Return (X, Y) of the center of cell containing provided text 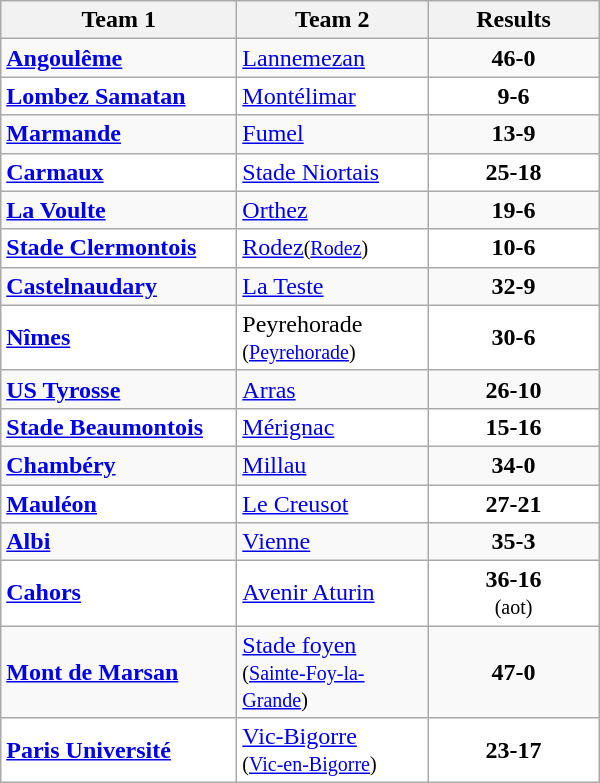
34-0 (514, 465)
13-9 (514, 134)
Avenir Aturin (332, 594)
9-6 (514, 96)
Montélimar (332, 96)
Marmande (119, 134)
Arras (332, 389)
Lombez Samatan (119, 96)
35-3 (514, 542)
Nîmes (119, 338)
Castelnaudary (119, 286)
Stade Clermontois (119, 248)
25-18 (514, 172)
23-17 (514, 750)
Mont de Marsan (119, 672)
La Teste (332, 286)
19-6 (514, 210)
Team 1 (119, 20)
Fumel (332, 134)
47-0 (514, 672)
32-9 (514, 286)
Orthez (332, 210)
Angoulême (119, 58)
Paris Université (119, 750)
Vienne (332, 542)
Mérignac (332, 427)
27-21 (514, 503)
Chambéry (119, 465)
Vic-Bigorre (Vic-en-Bigorre) (332, 750)
Le Creusot (332, 503)
La Voulte (119, 210)
Peyrehorade (Peyrehorade) (332, 338)
15-16 (514, 427)
Carmaux (119, 172)
26-10 (514, 389)
Millau (332, 465)
Albi (119, 542)
Team 2 (332, 20)
46-0 (514, 58)
Mauléon (119, 503)
30-6 (514, 338)
Lannemezan (332, 58)
10-6 (514, 248)
Rodez(Rodez) (332, 248)
Stade Niortais (332, 172)
Results (514, 20)
Cahors (119, 594)
US Tyrosse (119, 389)
Stade Beaumontois (119, 427)
Stade foyen (Sainte-Foy-la-Grande) (332, 672)
36-16 (aot) (514, 594)
